Pinpoint the cell where the given text exists, returning its (X, Y) midpoint coordinate. 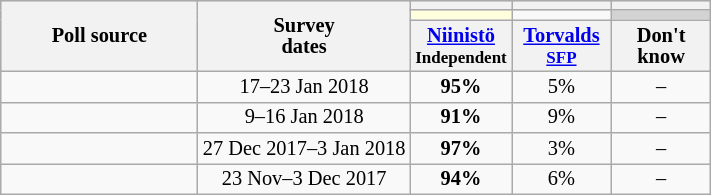
23 Nov–3 Dec 2017 (304, 178)
NiinistöIndependent (460, 46)
Surveydates (304, 36)
95% (460, 86)
17–23 Jan 2018 (304, 86)
9% (562, 118)
Don't know (661, 46)
5% (562, 86)
97% (460, 148)
6% (562, 178)
91% (460, 118)
3% (562, 148)
9–16 Jan 2018 (304, 118)
94% (460, 178)
TorvaldsSFP (562, 46)
Poll source (100, 36)
27 Dec 2017–3 Jan 2018 (304, 148)
